Return the (X, Y) coordinate for the center point of the cell that contains the specified text.  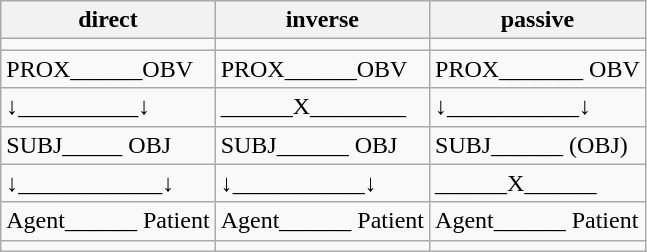
SUBJ_____ OBJ (108, 145)
SUBJ______ (OBJ) (538, 145)
↓____________↓ (108, 183)
inverse (322, 20)
passive (538, 20)
SUBJ______ OBJ (322, 145)
↓__________↓ (108, 107)
PROX_______ OBV (538, 69)
______X________ (322, 107)
______X______ (538, 183)
direct (108, 20)
